Determine the (X, Y) coordinate at the center of the cell enclosing the given text.  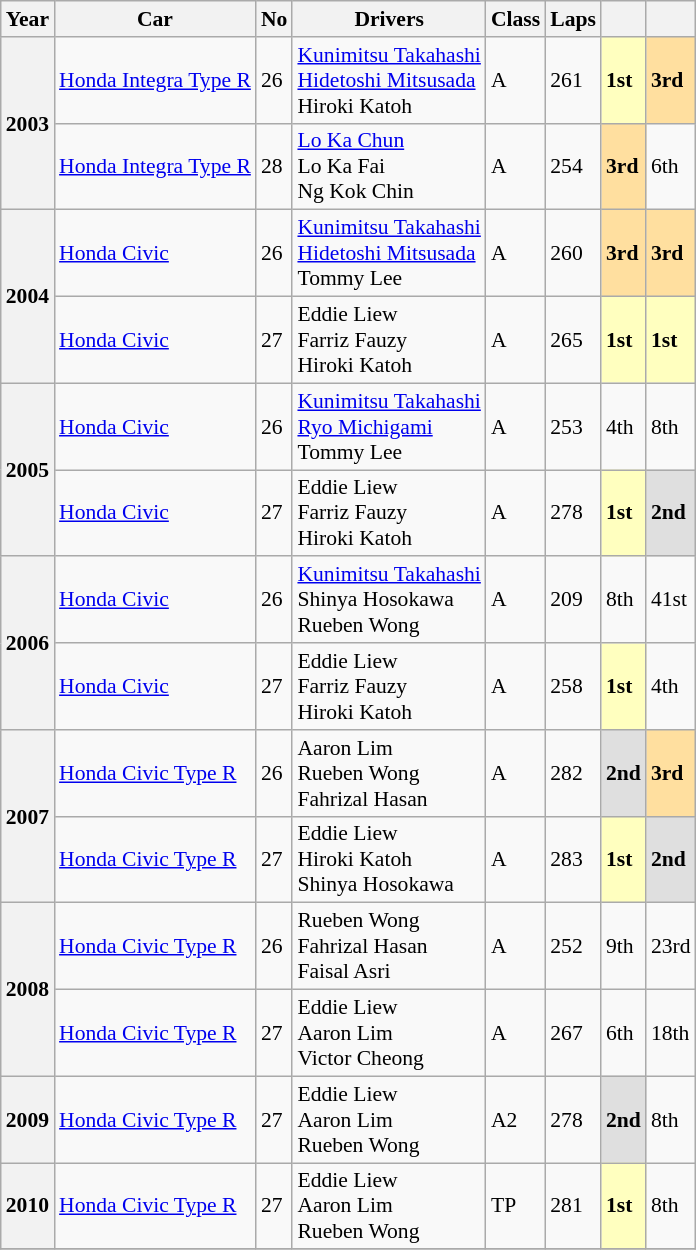
Drivers (389, 19)
2010 (28, 1206)
267 (573, 1034)
265 (573, 340)
253 (573, 426)
Kunimitsu Takahashi Hidetoshi Mitsusada Tommy Lee (389, 254)
Aaron Lim Rueben Wong Fahrizal Hasan (389, 774)
260 (573, 254)
283 (573, 860)
2003 (28, 124)
TP (516, 1206)
Lo Ka Chun Lo Ka Fai Ng Kok Chin (389, 166)
23rd (671, 946)
Laps (573, 19)
281 (573, 1206)
209 (573, 600)
Class (516, 19)
252 (573, 946)
2009 (28, 1120)
Rueben Wong Fahrizal Hasan Faisal Asri (389, 946)
Kunimitsu Takahashi Hidetoshi Mitsusada Hiroki Katoh (389, 80)
No (274, 19)
Car (155, 19)
254 (573, 166)
Eddie Liew Hiroki Katoh Shinya Hosokawa (389, 860)
41st (671, 600)
A2 (516, 1120)
18th (671, 1034)
2007 (28, 816)
261 (573, 80)
28 (274, 166)
Year (28, 19)
2004 (28, 296)
Eddie Liew Aaron Lim Victor Cheong (389, 1034)
9th (624, 946)
Kunimitsu Takahashi Ryo Michigami Tommy Lee (389, 426)
2005 (28, 470)
282 (573, 774)
2006 (28, 644)
2008 (28, 990)
258 (573, 686)
Kunimitsu Takahashi Shinya Hosokawa Rueben Wong (389, 600)
